Determine the (X, Y) coordinate at the center of the cell enclosing the given text.  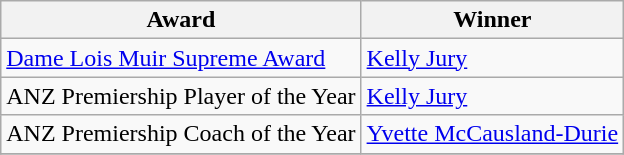
ANZ Premiership Player of the Year (181, 96)
Dame Lois Muir Supreme Award (181, 58)
Award (181, 20)
Yvette McCausland-Durie (492, 134)
ANZ Premiership Coach of the Year (181, 134)
Winner (492, 20)
